Search for the cell housing the specified text and yield its (x, y) center coordinate. 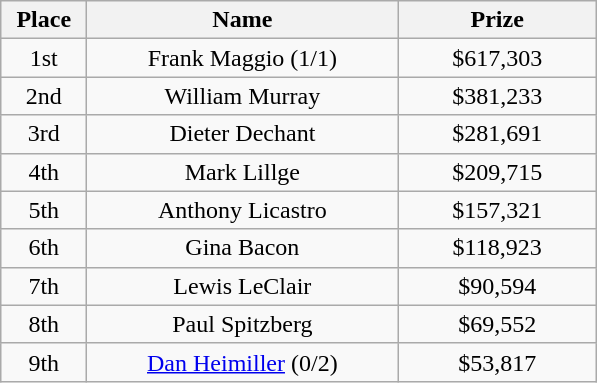
$617,303 (498, 58)
$90,594 (498, 286)
Frank Maggio (1/1) (242, 58)
Prize (498, 20)
Place (44, 20)
8th (44, 324)
$53,817 (498, 362)
9th (44, 362)
1st (44, 58)
Name (242, 20)
Dan Heimiller (0/2) (242, 362)
7th (44, 286)
5th (44, 210)
$209,715 (498, 172)
6th (44, 248)
$69,552 (498, 324)
Mark Lillge (242, 172)
4th (44, 172)
$381,233 (498, 96)
$281,691 (498, 134)
Anthony Licastro (242, 210)
$118,923 (498, 248)
Dieter Dechant (242, 134)
Gina Bacon (242, 248)
Paul Spitzberg (242, 324)
Lewis LeClair (242, 286)
2nd (44, 96)
William Murray (242, 96)
3rd (44, 134)
$157,321 (498, 210)
